Return (X, Y) of the center of cell containing provided text 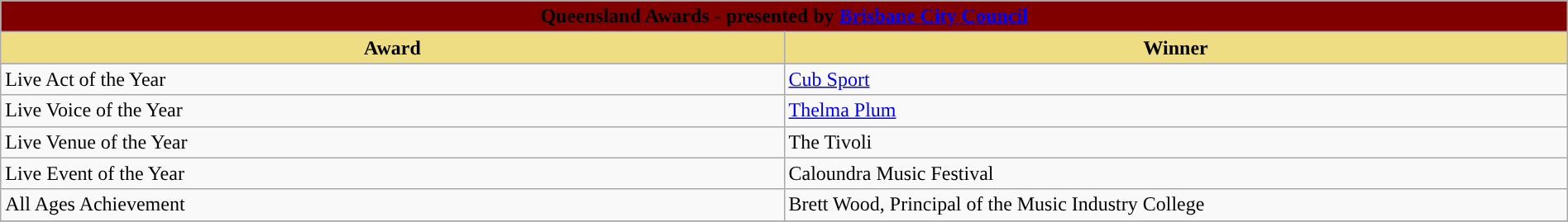
Live Voice of the Year (392, 111)
Brett Wood, Principal of the Music Industry College (1176, 205)
Thelma Plum (1176, 111)
Cub Sport (1176, 79)
The Tivoli (1176, 142)
Live Venue of the Year (392, 142)
Award (392, 48)
Queensland Awards - presented by Brisbane City Council (784, 17)
Live Act of the Year (392, 79)
Live Event of the Year (392, 173)
Winner (1176, 48)
All Ages Achievement (392, 205)
Caloundra Music Festival (1176, 173)
